Identify which cell holds the provided text, then report its (x, y) central coordinate. 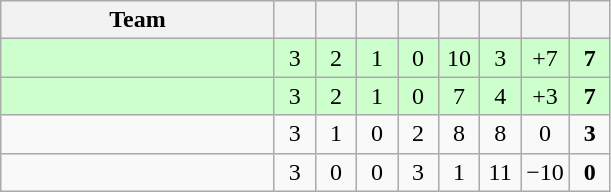
11 (500, 172)
+7 (546, 58)
10 (460, 58)
−10 (546, 172)
Team (138, 20)
+3 (546, 96)
4 (500, 96)
